Find where the given text appears and provide that cell's center as [X, Y] coordinate. 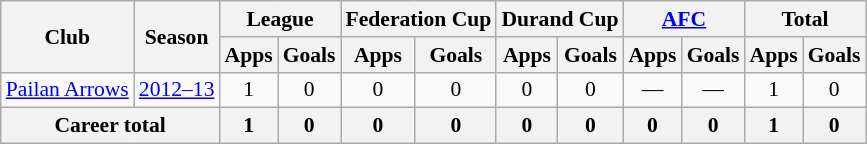
League [280, 19]
Federation Cup [419, 19]
Durand Cup [560, 19]
Total [804, 19]
2012–13 [177, 90]
AFC [684, 19]
Club [68, 36]
Career total [110, 126]
Season [177, 36]
Pailan Arrows [68, 90]
